Capture the cell that displays the provided text and extract its (x, y) central coordinate. 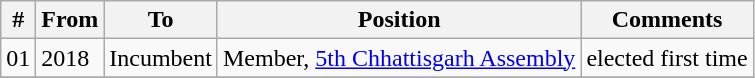
Incumbent (161, 58)
To (161, 20)
01 (18, 58)
Member, 5th Chhattisgarh Assembly (398, 58)
elected first time (667, 58)
# (18, 20)
Position (398, 20)
Comments (667, 20)
2018 (70, 58)
From (70, 20)
